Return the [x, y] coordinate for the center point of the cell that contains the specified text.  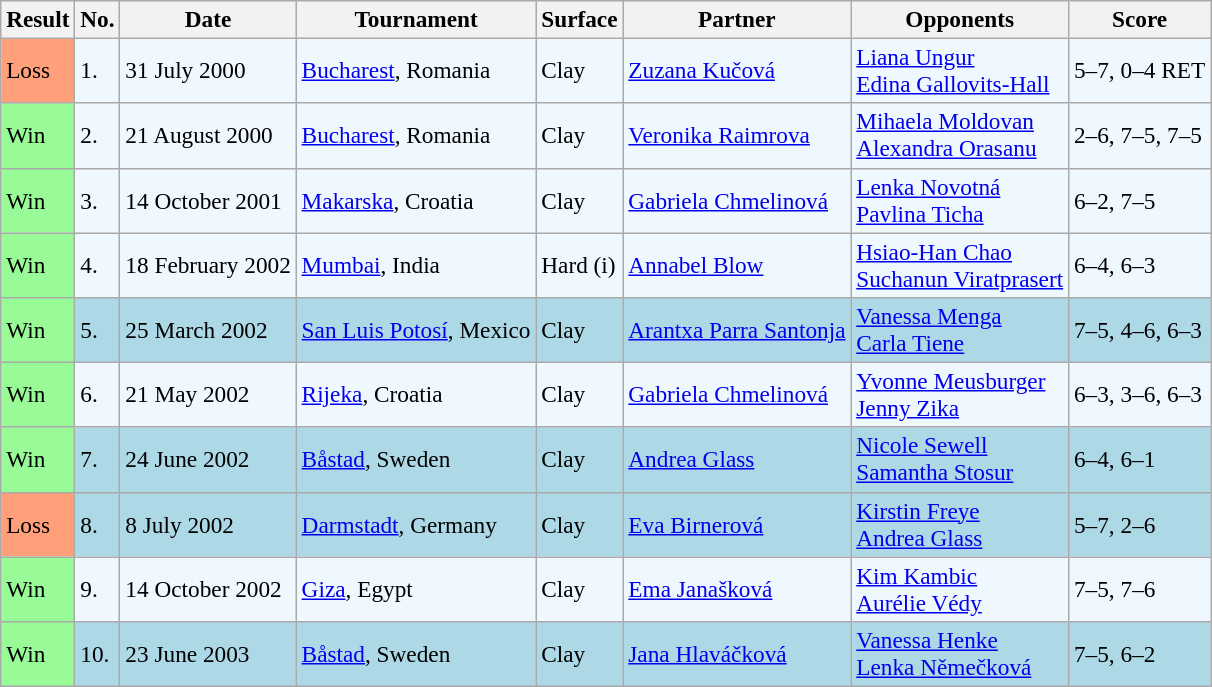
7. [98, 460]
Tournament [416, 19]
Jana Hlaváčková [737, 654]
21 August 2000 [208, 136]
7–5, 7–6 [1140, 588]
18 February 2002 [208, 264]
Mumbai, India [416, 264]
Nicole Sewell Samantha Stosur [960, 460]
5. [98, 330]
1. [98, 70]
Vanessa Henke Lenka Němečková [960, 654]
Mihaela Moldovan Alexandra Orasanu [960, 136]
8 July 2002 [208, 524]
Lenka Novotná Pavlina Ticha [960, 200]
Arantxa Parra Santonja [737, 330]
Eva Birnerová [737, 524]
Partner [737, 19]
Zuzana Kučová [737, 70]
Annabel Blow [737, 264]
Surface [580, 19]
Giza, Egypt [416, 588]
14 October 2001 [208, 200]
21 May 2002 [208, 394]
Date [208, 19]
Hard (i) [580, 264]
25 March 2002 [208, 330]
7–5, 4–6, 6–3 [1140, 330]
6–4, 6–3 [1140, 264]
Opponents [960, 19]
6. [98, 394]
Kirstin Freye Andrea Glass [960, 524]
6–4, 6–1 [1140, 460]
6–3, 3–6, 6–3 [1140, 394]
6–2, 7–5 [1140, 200]
Ema Janašková [737, 588]
Score [1140, 19]
8. [98, 524]
No. [98, 19]
5–7, 2–6 [1140, 524]
San Luis Potosí, Mexico [416, 330]
Result [38, 19]
7–5, 6–2 [1140, 654]
24 June 2002 [208, 460]
10. [98, 654]
Hsiao-Han Chao Suchanun Viratprasert [960, 264]
31 July 2000 [208, 70]
3. [98, 200]
Makarska, Croatia [416, 200]
9. [98, 588]
Rijeka, Croatia [416, 394]
Liana Ungur Edina Gallovits-Hall [960, 70]
4. [98, 264]
Vanessa Menga Carla Tiene [960, 330]
2. [98, 136]
Darmstadt, Germany [416, 524]
2–6, 7–5, 7–5 [1140, 136]
23 June 2003 [208, 654]
Kim Kambic Aurélie Védy [960, 588]
Yvonne Meusburger Jenny Zika [960, 394]
Andrea Glass [737, 460]
Veronika Raimrova [737, 136]
5–7, 0–4 RET [1140, 70]
14 October 2002 [208, 588]
